Return the (x, y) coordinate for the center point of the cell that contains the specified text.  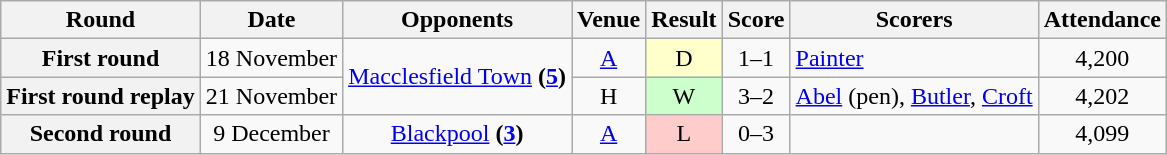
First round (101, 58)
W (684, 96)
Round (101, 20)
Date (271, 20)
1–1 (756, 58)
Scorers (914, 20)
L (684, 134)
3–2 (756, 96)
Result (684, 20)
Attendance (1102, 20)
4,099 (1102, 134)
18 November (271, 58)
D (684, 58)
H (609, 96)
9 December (271, 134)
Second round (101, 134)
Blackpool (3) (458, 134)
Score (756, 20)
First round replay (101, 96)
0–3 (756, 134)
Venue (609, 20)
4,200 (1102, 58)
Opponents (458, 20)
Macclesfield Town (5) (458, 77)
4,202 (1102, 96)
21 November (271, 96)
Painter (914, 58)
Abel (pen), Butler, Croft (914, 96)
